Return the (X, Y) coordinate for the center point of the cell that contains the specified text.  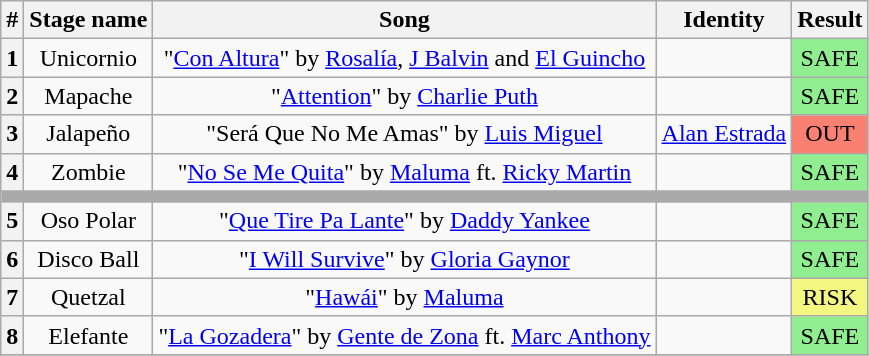
Stage name (88, 20)
8 (12, 335)
"Attention" by Charlie Puth (404, 96)
Unicornio (88, 58)
"Será Que No Me Amas" by Luis Miguel (404, 134)
"No Se Me Quita" by Maluma ft. Ricky Martin (404, 172)
Identity (724, 20)
"Con Altura" by Rosalía, J Balvin and El Guincho (404, 58)
4 (12, 172)
RISK (830, 297)
3 (12, 134)
Oso Polar (88, 221)
OUT (830, 134)
Disco Ball (88, 259)
1 (12, 58)
Mapache (88, 96)
6 (12, 259)
2 (12, 96)
Elefante (88, 335)
"Hawái" by Maluma (404, 297)
"Que Tire Pa Lante" by Daddy Yankee (404, 221)
Zombie (88, 172)
7 (12, 297)
5 (12, 221)
Jalapeño (88, 134)
Quetzal (88, 297)
Alan Estrada (724, 134)
Result (830, 20)
# (12, 20)
"La Gozadera" by Gente de Zona ft. Marc Anthony (404, 335)
Song (404, 20)
"I Will Survive" by Gloria Gaynor (404, 259)
